Identify which cell holds the provided text, then report its (x, y) central coordinate. 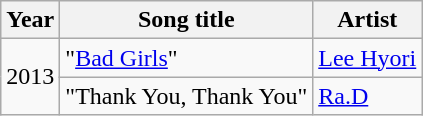
Ra.D (368, 96)
"Thank You, Thank You" (186, 96)
Song title (186, 20)
Year (30, 20)
2013 (30, 77)
"Bad Girls" (186, 58)
Lee Hyori (368, 58)
Artist (368, 20)
